From the cell containing the given text, extract its center point as (x, y) coordinate. 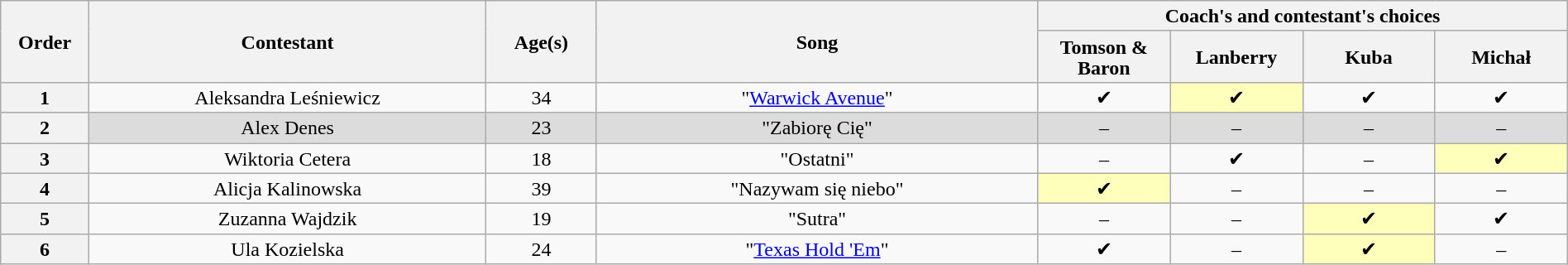
Contestant (287, 41)
Kuba (1369, 56)
"Zabiorę Cię" (817, 128)
Age(s) (541, 41)
Song (817, 41)
Michał (1501, 56)
2 (45, 128)
"Ostatni" (817, 157)
Coach's and contestant's choices (1303, 17)
Alex Denes (287, 128)
"Warwick Avenue" (817, 98)
"Nazywam się niebo" (817, 189)
23 (541, 128)
1 (45, 98)
Wiktoria Cetera (287, 157)
6 (45, 248)
Alicja Kalinowska (287, 189)
Ula Kozielska (287, 248)
3 (45, 157)
Zuzanna Wajdzik (287, 219)
24 (541, 248)
"Texas Hold 'Em" (817, 248)
"Sutra" (817, 219)
34 (541, 98)
4 (45, 189)
Aleksandra Leśniewicz (287, 98)
Tomson & Baron (1104, 56)
Order (45, 41)
5 (45, 219)
39 (541, 189)
18 (541, 157)
Lanberry (1236, 56)
19 (541, 219)
